Extract the (x, y) coordinate from the center of the cell holding the provided text.  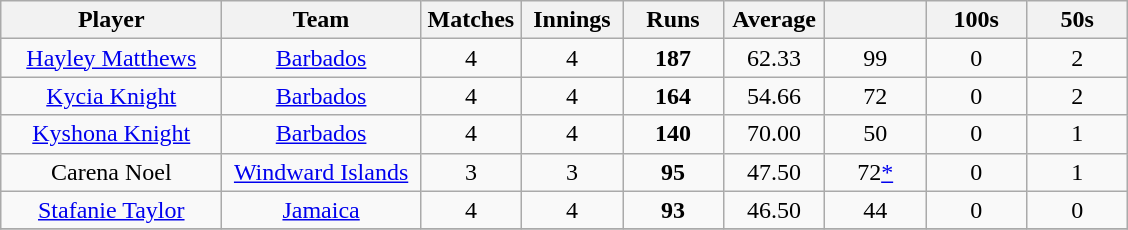
Matches (470, 20)
140 (672, 134)
Jamaica (322, 210)
50s (1078, 20)
164 (672, 96)
72 (876, 96)
50 (876, 134)
70.00 (774, 134)
72* (876, 172)
Windward Islands (322, 172)
95 (672, 172)
Kycia Knight (112, 96)
99 (876, 58)
Stafanie Taylor (112, 210)
Team (322, 20)
Carena Noel (112, 172)
Kyshona Knight (112, 134)
Player (112, 20)
54.66 (774, 96)
Runs (672, 20)
44 (876, 210)
62.33 (774, 58)
Innings (572, 20)
47.50 (774, 172)
Hayley Matthews (112, 58)
46.50 (774, 210)
93 (672, 210)
Average (774, 20)
100s (976, 20)
187 (672, 58)
